Return the (x, y) coordinate for the center point of the cell that contains the specified text.  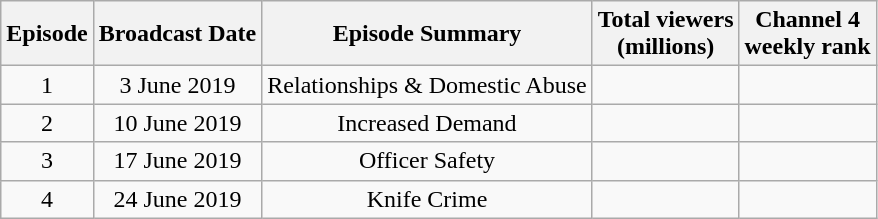
Total viewers(millions) (666, 34)
Increased Demand (427, 123)
10 June 2019 (178, 123)
4 (47, 199)
2 (47, 123)
Officer Safety (427, 161)
24 June 2019 (178, 199)
1 (47, 85)
Channel 4weekly rank (808, 34)
3 June 2019 (178, 85)
17 June 2019 (178, 161)
Episode Summary (427, 34)
3 (47, 161)
Knife Crime (427, 199)
Episode (47, 34)
Broadcast Date (178, 34)
Relationships & Domestic Abuse (427, 85)
